Capture the cell that displays the provided text and extract its (X, Y) central coordinate. 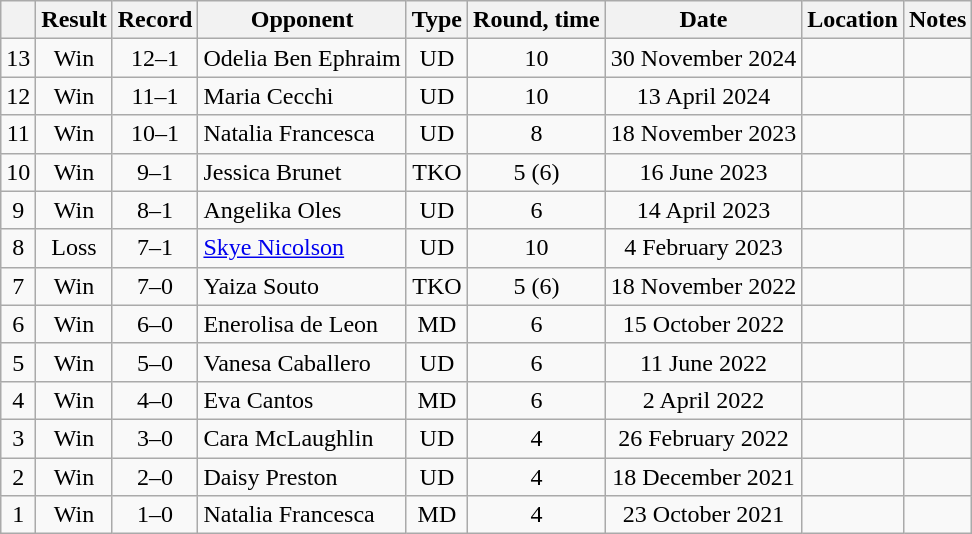
Result (74, 20)
4 February 2023 (703, 248)
7–1 (155, 248)
1 (18, 515)
12 (18, 96)
2 April 2022 (703, 400)
4–0 (155, 400)
5 (18, 362)
Date (703, 20)
9 (18, 210)
11 (18, 134)
8–1 (155, 210)
Skye Nicolson (302, 248)
Enerolisa de Leon (302, 324)
9–1 (155, 172)
23 October 2021 (703, 515)
Record (155, 20)
3 (18, 438)
12–1 (155, 58)
Yaiza Souto (302, 286)
16 June 2023 (703, 172)
18 November 2023 (703, 134)
18 November 2022 (703, 286)
30 November 2024 (703, 58)
Vanesa Caballero (302, 362)
13 April 2024 (703, 96)
1–0 (155, 515)
5–0 (155, 362)
26 February 2022 (703, 438)
7–0 (155, 286)
Loss (74, 248)
Round, time (537, 20)
Eva Cantos (302, 400)
Daisy Preston (302, 477)
Notes (937, 20)
11–1 (155, 96)
7 (18, 286)
Angelika Oles (302, 210)
Jessica Brunet (302, 172)
Maria Cecchi (302, 96)
11 June 2022 (703, 362)
13 (18, 58)
2 (18, 477)
Odelia Ben Ephraim (302, 58)
18 December 2021 (703, 477)
3–0 (155, 438)
Type (436, 20)
Opponent (302, 20)
Cara McLaughlin (302, 438)
2–0 (155, 477)
14 April 2023 (703, 210)
10–1 (155, 134)
15 October 2022 (703, 324)
Location (853, 20)
6–0 (155, 324)
